Extract the (x, y) coordinate from the center of the cell holding the provided text.  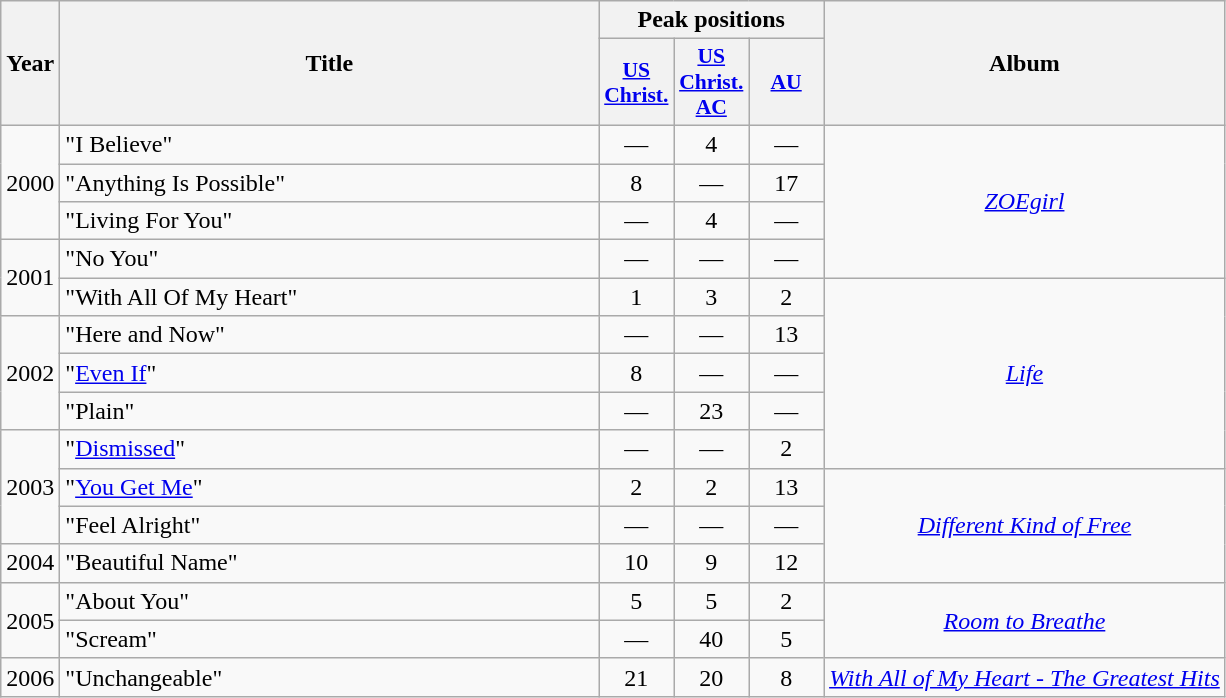
US Christ. (636, 82)
"Here and Now" (330, 335)
2000 (30, 182)
21 (636, 677)
Different Kind of Free (1025, 525)
"Scream" (330, 639)
Year (30, 64)
With All of My Heart - The Greatest Hits (1025, 677)
23 (712, 411)
"I Believe" (330, 144)
12 (786, 563)
US Christ. AC (712, 82)
2001 (30, 278)
"Dismissed" (330, 449)
2003 (30, 487)
Title (330, 64)
10 (636, 563)
Room to Breathe (1025, 620)
Life (1025, 373)
20 (712, 677)
"About You" (330, 601)
"Plain" (330, 411)
2002 (30, 373)
1 (636, 297)
40 (712, 639)
"Beautiful Name" (330, 563)
ZOEgirl (1025, 201)
"Unchangeable" (330, 677)
17 (786, 183)
"Even If" (330, 373)
2004 (30, 563)
Peak positions (712, 20)
AU (786, 82)
"Living For You" (330, 221)
9 (712, 563)
3 (712, 297)
"With All Of My Heart" (330, 297)
"Feel Alright" (330, 525)
Album (1025, 64)
2006 (30, 677)
"Anything Is Possible" (330, 183)
"You Get Me" (330, 487)
2005 (30, 620)
"No You" (330, 259)
